Return the [x, y] coordinate for the center point of the cell that contains the specified text.  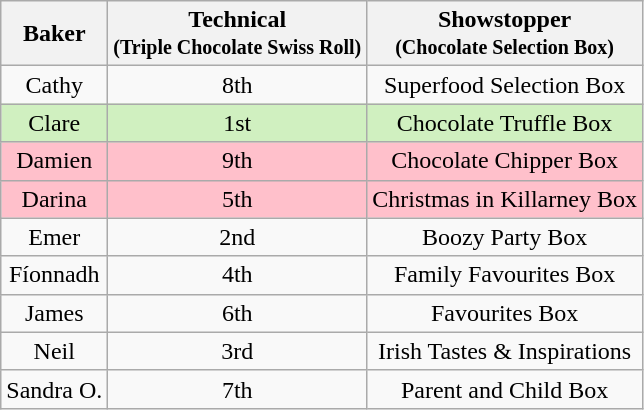
Irish Tastes & Inspirations [505, 351]
Showstopper(Chocolate Selection Box) [505, 34]
Chocolate Chipper Box [505, 161]
5th [238, 199]
Neil [54, 351]
Damien [54, 161]
Sandra O. [54, 389]
8th [238, 85]
2nd [238, 237]
6th [238, 313]
Clare [54, 123]
Baker [54, 34]
Fíonnadh [54, 275]
1st [238, 123]
Boozy Party Box [505, 237]
Superfood Selection Box [505, 85]
4th [238, 275]
Chocolate Truffle Box [505, 123]
7th [238, 389]
9th [238, 161]
James [54, 313]
Favourites Box [505, 313]
Emer [54, 237]
Family Favourites Box [505, 275]
Cathy [54, 85]
Parent and Child Box [505, 389]
3rd [238, 351]
Technical(Triple Chocolate Swiss Roll) [238, 34]
Darina [54, 199]
Christmas in Killarney Box [505, 199]
